Output the (x, y) coordinate of the center of the cell containing the given text.  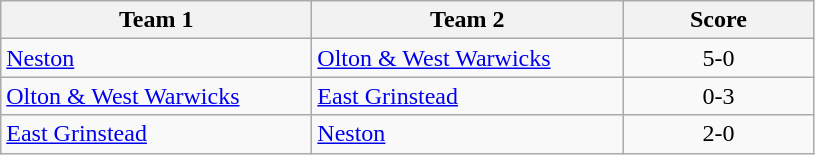
2-0 (718, 134)
Score (718, 20)
Team 2 (468, 20)
5-0 (718, 58)
0-3 (718, 96)
Team 1 (156, 20)
